Find where the given text appears and provide that cell's center as [x, y] coordinate. 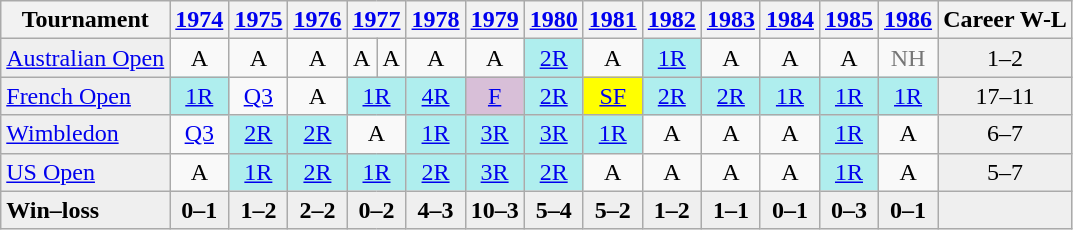
US Open [86, 172]
17–11 [1006, 96]
0–2 [376, 210]
1976 [318, 20]
1983 [730, 20]
1981 [612, 20]
5–7 [1006, 172]
1–1 [730, 210]
1985 [848, 20]
1984 [790, 20]
2–2 [318, 210]
5–4 [554, 210]
1974 [200, 20]
5–2 [612, 210]
1980 [554, 20]
SF [612, 96]
4–3 [436, 210]
1978 [436, 20]
French Open [86, 96]
Australian Open [86, 58]
F [494, 96]
1979 [494, 20]
6–7 [1006, 134]
Tournament [86, 20]
1975 [258, 20]
Career W-L [1006, 20]
1977 [376, 20]
Wimbledon [86, 134]
0–3 [848, 210]
Win–loss [86, 210]
NH [908, 58]
1982 [672, 20]
4R [436, 96]
10–3 [494, 210]
1986 [908, 20]
